Locate the cell with the specified text and output its [x, y] center coordinate. 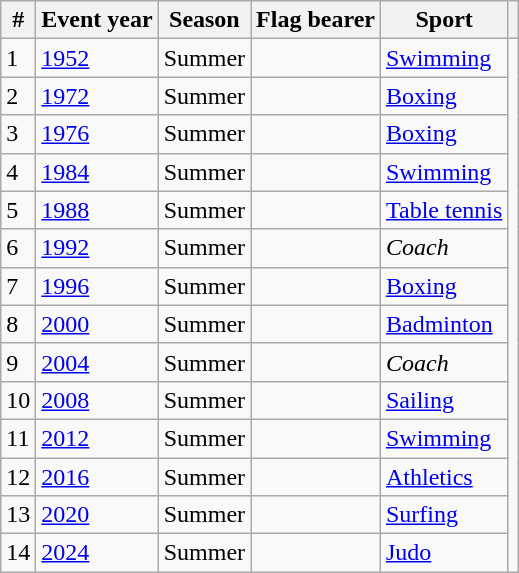
1992 [97, 248]
1972 [97, 96]
11 [18, 438]
2 [18, 96]
Event year [97, 20]
Athletics [444, 477]
2012 [97, 438]
1952 [97, 58]
10 [18, 400]
2004 [97, 362]
2000 [97, 324]
1996 [97, 286]
Sport [444, 20]
4 [18, 172]
1984 [97, 172]
3 [18, 134]
Surfing [444, 515]
1988 [97, 210]
Table tennis [444, 210]
Badminton [444, 324]
8 [18, 324]
13 [18, 515]
2020 [97, 515]
5 [18, 210]
7 [18, 286]
1 [18, 58]
Flag bearer [316, 20]
12 [18, 477]
2024 [97, 553]
6 [18, 248]
2008 [97, 400]
Sailing [444, 400]
2016 [97, 477]
Season [204, 20]
1976 [97, 134]
# [18, 20]
14 [18, 553]
Judo [444, 553]
9 [18, 362]
